Identify which cell holds the provided text, then report its (x, y) central coordinate. 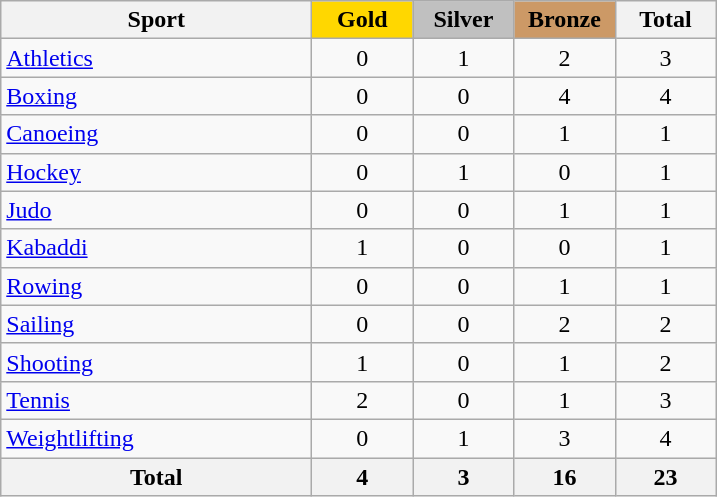
Silver (464, 20)
Canoeing (156, 134)
Judo (156, 210)
Kabaddi (156, 248)
Rowing (156, 286)
Sailing (156, 324)
Tennis (156, 400)
Athletics (156, 58)
Gold (362, 20)
23 (666, 477)
Hockey (156, 172)
Boxing (156, 96)
16 (564, 477)
Weightlifting (156, 438)
Sport (156, 20)
Bronze (564, 20)
Shooting (156, 362)
